Extract the [X, Y] coordinate from the center of the cell holding the provided text.  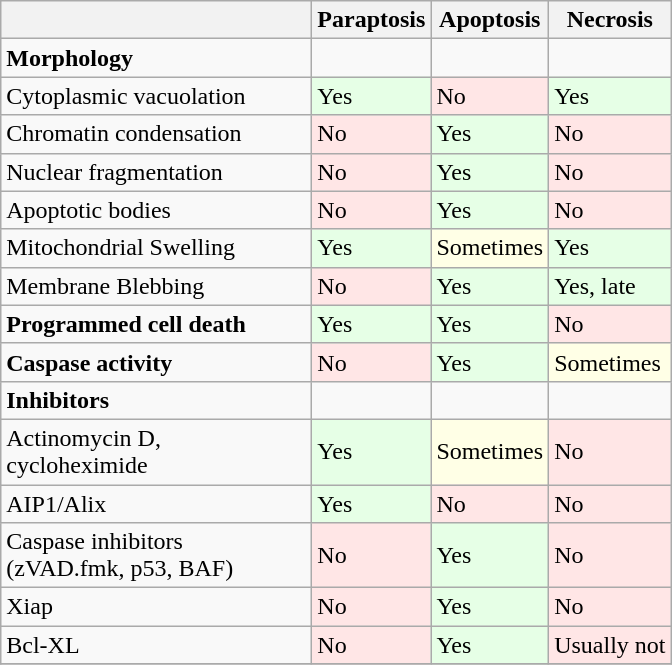
Inhibitors [156, 400]
Yes, late [610, 286]
Usually not [610, 645]
Cytoplasmic vacuolation [156, 96]
Membrane Blebbing [156, 286]
Apoptosis [490, 20]
Caspase activity [156, 362]
Mitochondrial Swelling [156, 248]
Programmed cell death [156, 324]
Actinomycin D, cycloheximide [156, 452]
Caspase inhibitors (zVAD.fmk, p53, BAF) [156, 556]
Necrosis [610, 20]
AIP1/Alix [156, 503]
Nuclear fragmentation [156, 172]
Morphology [156, 58]
Apoptotic bodies [156, 210]
Chromatin condensation [156, 134]
Xiap [156, 607]
Paraptosis [372, 20]
Bcl-XL [156, 645]
